Output the [X, Y] coordinate of the center of the cell containing the given text.  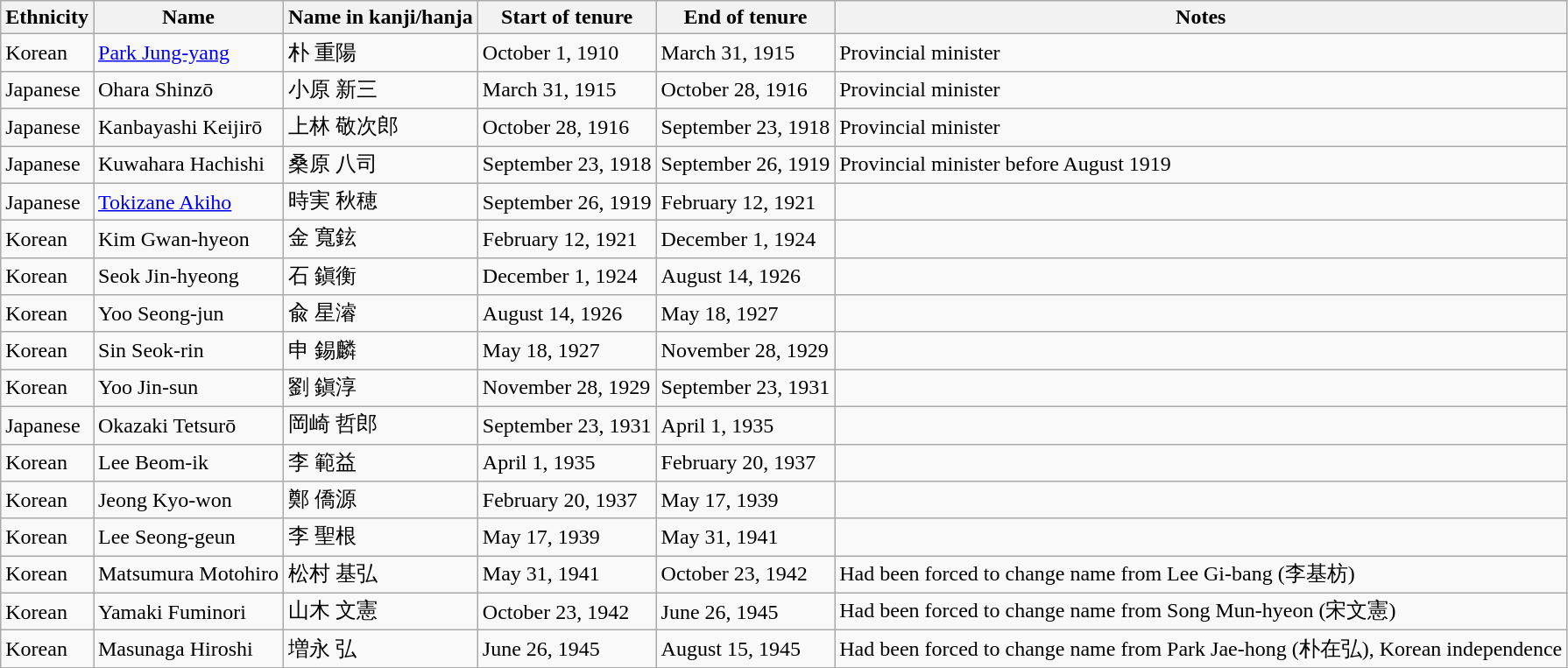
岡崎 哲郎 [381, 425]
Kim Gwan-hyeon [187, 240]
Okazaki Tetsurō [187, 425]
Lee Seong-geun [187, 538]
Jeong Kyo-won [187, 501]
Ohara Shinzō [187, 89]
Name [187, 18]
Matsumura Motohiro [187, 574]
桑原 八司 [381, 165]
Kanbayashi Keijirō [187, 128]
Seok Jin-hyeong [187, 277]
石 鎭衡 [381, 277]
劉 鎭淳 [381, 389]
Kuwahara Hachishi [187, 165]
兪 星濬 [381, 313]
Start of tenure [567, 18]
Had been forced to change name from Song Mun-hyeon (宋文憲) [1201, 611]
小原 新三 [381, 89]
Provincial minister before August 1919 [1201, 165]
上林 敬次郎 [381, 128]
Tokizane Akiho [187, 201]
山木 文憲 [381, 611]
Masunaga Hiroshi [187, 650]
Had been forced to change name from Lee Gi-bang (李基枋) [1201, 574]
Park Jung-yang [187, 53]
金 寬鉉 [381, 240]
李 範益 [381, 462]
Yoo Jin-sun [187, 389]
Yamaki Fuminori [187, 611]
Yoo Seong-jun [187, 313]
Lee Beom-ik [187, 462]
松村 基弘 [381, 574]
Notes [1201, 18]
申 錫麟 [381, 350]
End of tenure [745, 18]
鄭 僑源 [381, 501]
October 1, 1910 [567, 53]
増永 弘 [381, 650]
時実 秋穂 [381, 201]
August 15, 1945 [745, 650]
Had been forced to change name from Park Jae-hong (朴在弘), Korean independence [1201, 650]
朴 重陽 [381, 53]
Ethnicity [47, 18]
Name in kanji/hanja [381, 18]
Sin Seok-rin [187, 350]
李 聖根 [381, 538]
